Detect which cell encompasses the target text, then output its (x, y) center coordinate. 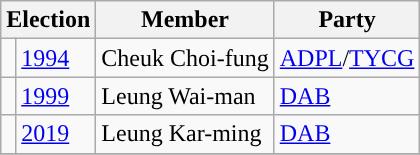
Leung Kar-ming (185, 134)
Cheuk Choi-fung (185, 58)
1999 (56, 96)
Party (347, 20)
2019 (56, 134)
Leung Wai-man (185, 96)
ADPL/TYCG (347, 58)
1994 (56, 58)
Member (185, 20)
Election (48, 20)
